Determine the [x, y] coordinate at the center of the cell enclosing the given text.  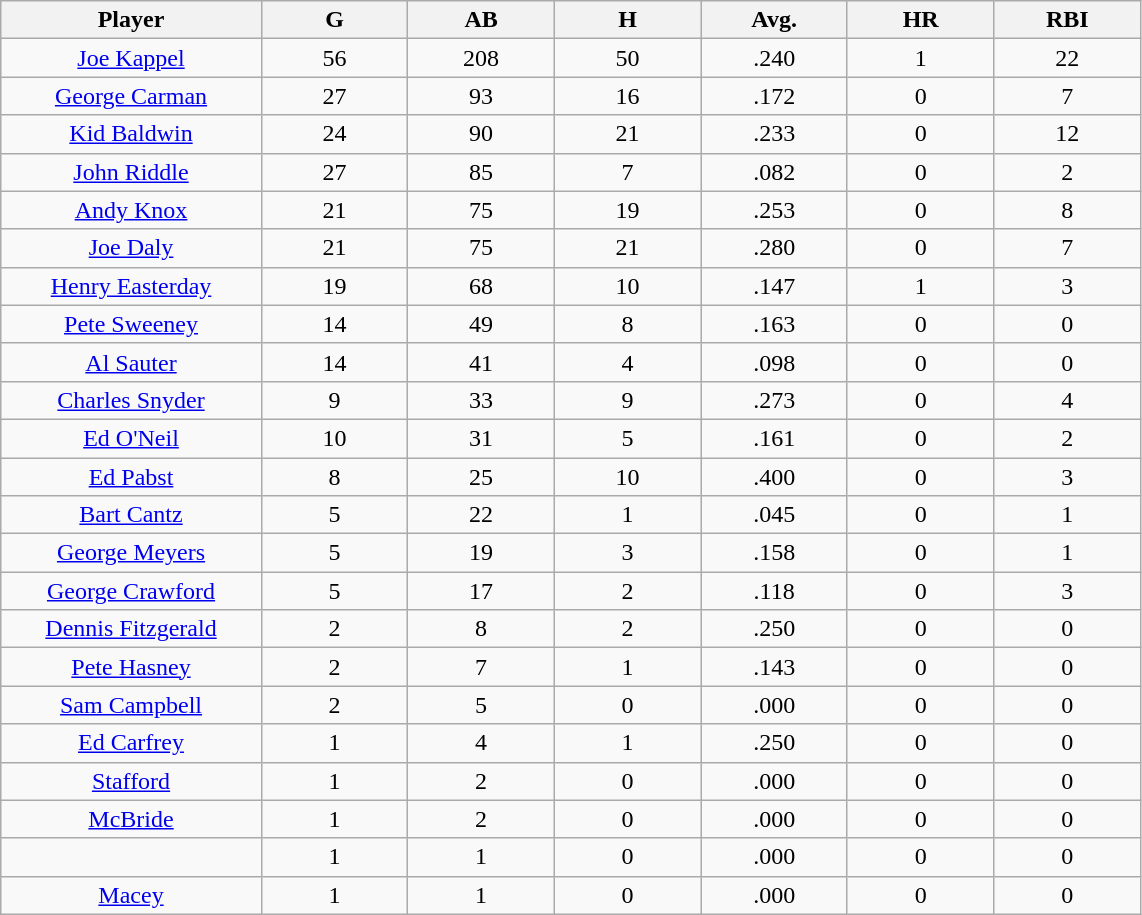
Avg. [774, 20]
17 [482, 591]
.273 [774, 400]
56 [334, 58]
Macey [132, 895]
Pete Sweeney [132, 324]
90 [482, 134]
68 [482, 286]
33 [482, 400]
George Carman [132, 96]
Kid Baldwin [132, 134]
Ed Carfrey [132, 743]
.082 [774, 172]
85 [482, 172]
.045 [774, 515]
.098 [774, 362]
.163 [774, 324]
12 [1068, 134]
24 [334, 134]
Ed O'Neil [132, 438]
Pete Hasney [132, 667]
McBride [132, 819]
25 [482, 477]
Joe Kappel [132, 58]
50 [628, 58]
41 [482, 362]
31 [482, 438]
.280 [774, 248]
HR [920, 20]
George Meyers [132, 553]
49 [482, 324]
16 [628, 96]
Ed Pabst [132, 477]
.400 [774, 477]
AB [482, 20]
Stafford [132, 781]
.253 [774, 210]
.240 [774, 58]
.233 [774, 134]
Joe Daly [132, 248]
Al Sauter [132, 362]
.158 [774, 553]
.147 [774, 286]
Charles Snyder [132, 400]
93 [482, 96]
Dennis Fitzgerald [132, 629]
Sam Campbell [132, 705]
Player [132, 20]
Bart Cantz [132, 515]
Andy Knox [132, 210]
Henry Easterday [132, 286]
John Riddle [132, 172]
G [334, 20]
.143 [774, 667]
.172 [774, 96]
RBI [1068, 20]
.161 [774, 438]
H [628, 20]
George Crawford [132, 591]
208 [482, 58]
.118 [774, 591]
